Search for the cell housing the specified text and yield its (x, y) center coordinate. 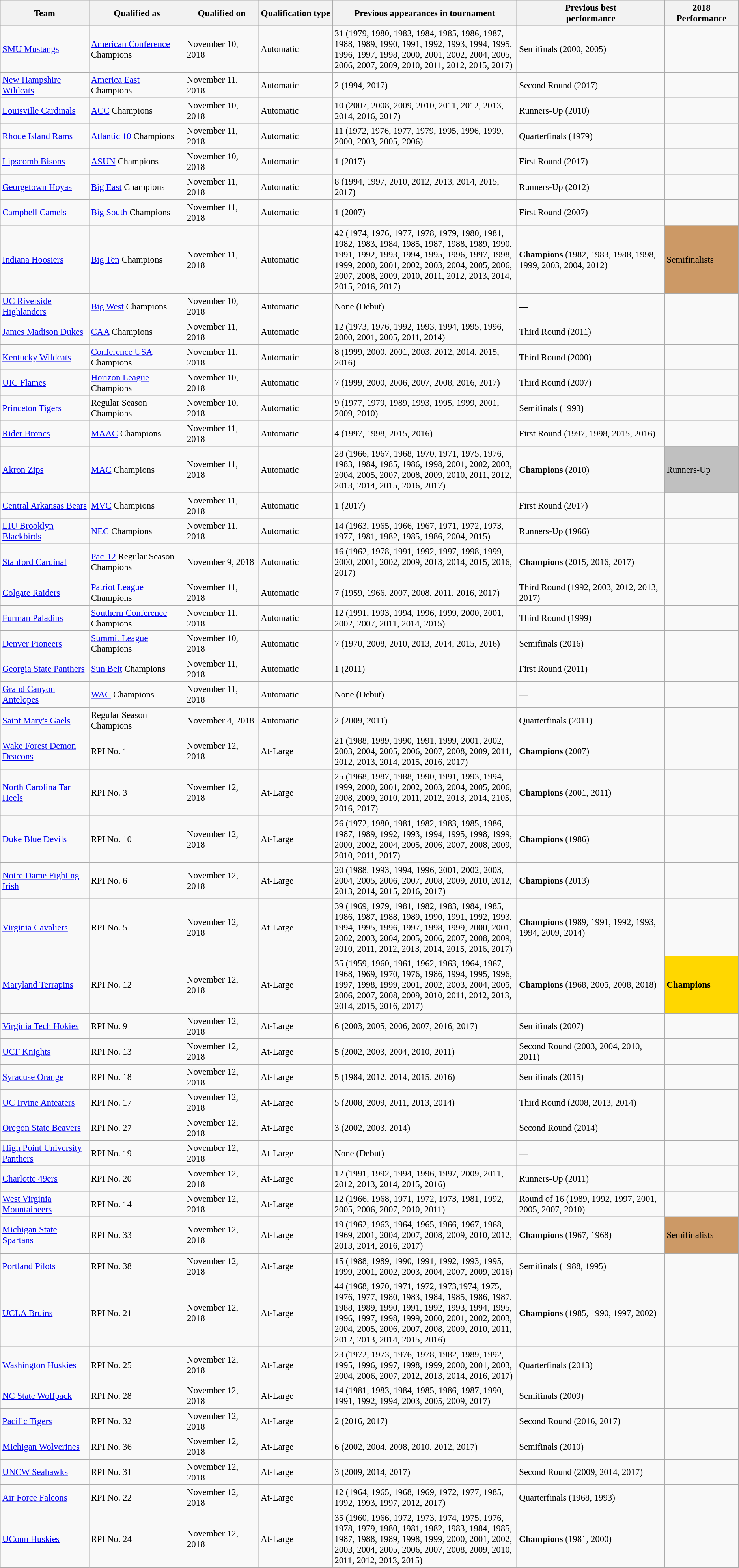
7 (1970, 2008, 2010, 2013, 2014, 2015, 2016) (425, 643)
Round of 16 (1989, 1992, 1997, 2001, 2005, 2007, 2010) (591, 1204)
LIU Brooklyn Blackbirds (45, 531)
12 (1966, 1968, 1971, 1972, 1973, 1981, 1992, 2005, 2006, 2007, 2010, 2011) (425, 1204)
Champions (2013) (591, 881)
Champions (1989, 1991, 1992, 1993, 1994, 2009, 2014) (591, 927)
Big West Champions (136, 306)
Runners-Up (2011) (591, 1179)
Third Round (2011) (591, 332)
RPI No. 24 (136, 1539)
Previous appearances in tournament (425, 13)
Quarterfinals (1968, 1993) (591, 1497)
Runners-Up (2012) (591, 187)
ASUN Champions (136, 162)
Virginia Cavaliers (45, 927)
7 (1959, 1966, 2007, 2008, 2011, 2016, 2017) (425, 593)
Semifinals (2007) (591, 1026)
3 (2002, 2003, 2014) (425, 1128)
RPI No. 18 (136, 1077)
West Virginia Mountaineers (45, 1204)
Semifinals (2000, 2005) (591, 50)
RPI No. 17 (136, 1102)
RPI No. 25 (136, 1365)
14 (1981, 1983, 1984, 1985, 1986, 1987, 1990, 1991, 1992, 1994, 2003, 2005, 2009, 2017) (425, 1396)
Charlotte 49ers (45, 1179)
20 (1988, 1993, 1994, 1996, 2001, 2002, 2003, 2004, 2005, 2006, 2007, 2008, 2009, 2010, 2012, 2013, 2014, 2015, 2016, 2017) (425, 881)
WAC Champions (136, 695)
Third Round (2000) (591, 357)
Kentucky Wildcats (45, 357)
2 (1994, 2017) (425, 85)
Big South Champions (136, 213)
2 (2016, 2017) (425, 1421)
RPI No. 12 (136, 985)
RPI No. 22 (136, 1497)
Third Round (2008, 2013, 2014) (591, 1102)
UC Irvine Anteaters (45, 1102)
ACC Champions (136, 111)
CAA Champions (136, 332)
Princeton Tigers (45, 408)
Syracuse Orange (45, 1077)
Third Round (1999) (591, 618)
RPI No. 36 (136, 1447)
Quarterfinals (1979) (591, 136)
America East Champions (136, 85)
Horizon League Champions (136, 382)
5 (2008, 2009, 2011, 2013, 2014) (425, 1102)
Second Round (2003, 2004, 2010, 2011) (591, 1052)
RPI No. 27 (136, 1128)
RPI No. 32 (136, 1421)
American Conference Champions (136, 50)
MAC Champions (136, 470)
Wake Forest Demon Deacons (45, 751)
11 (1972, 1976, 1977, 1979, 1995, 1996, 1999, 2000, 2003, 2005, 2006) (425, 136)
UCLA Bruins (45, 1313)
Champions (2015, 2016, 2017) (591, 562)
RPI No. 9 (136, 1026)
Champions (2001, 2011) (591, 792)
12 (1964, 1965, 1968, 1969, 1972, 1977, 1985, 1992, 1993, 1997, 2012, 2017) (425, 1497)
Furman Paladins (45, 618)
Denver Pioneers (45, 643)
Portland Pilots (45, 1266)
Air Force Falcons (45, 1497)
Previous bestperformance (591, 13)
Team (45, 13)
Lipscomb Bisons (45, 162)
9 (1977, 1979, 1989, 1993, 1995, 1999, 2001, 2009, 2010) (425, 408)
Second Round (2016, 2017) (591, 1421)
Runners-Up (701, 470)
UC Riverside Highlanders (45, 306)
Pacific Tigers (45, 1421)
High Point University Panthers (45, 1154)
RPI No. 19 (136, 1154)
Semifinals (2009) (591, 1396)
Champions (1982, 1983, 1988, 1998, 1999, 2003, 2004, 2012) (591, 259)
Third Round (2007) (591, 382)
1 (2011) (425, 669)
Semifinals (2015) (591, 1077)
Champions (701, 985)
First Round (1997, 1998, 2015, 2016) (591, 434)
15 (1988, 1989, 1990, 1991, 1992, 1993, 1995, 1999, 2001, 2002, 2003, 2004, 2007, 2009, 2016) (425, 1266)
Qualified as (136, 13)
Champions (1967, 1968) (591, 1235)
Runners-Up (2010) (591, 111)
Third Round (1992, 2003, 2012, 2013, 2017) (591, 593)
Champions (1985, 1990, 1997, 2002) (591, 1313)
RPI No. 20 (136, 1179)
Southern Conference Champions (136, 618)
RPI No. 14 (136, 1204)
RPI No. 5 (136, 927)
Quarterfinals (2013) (591, 1365)
RPI No. 21 (136, 1313)
19 (1962, 1963, 1964, 1965, 1966, 1967, 1968, 1969, 2001, 2004, 2007, 2008, 2009, 2010, 2012, 2013, 2014, 2016, 2017) (425, 1235)
First Round (2011) (591, 669)
RPI No. 3 (136, 792)
6 (2002, 2004, 2008, 2010, 2012, 2017) (425, 1447)
Semifinals (1988, 1995) (591, 1266)
16 (1962, 1978, 1991, 1992, 1997, 1998, 1999, 2000, 2001, 2002, 2009, 2013, 2014, 2015, 2016, 2017) (425, 562)
7 (1999, 2000, 2006, 2007, 2008, 2016, 2017) (425, 382)
November 4, 2018 (222, 720)
Second Round (2014) (591, 1128)
UNCW Seahawks (45, 1472)
MVC Champions (136, 505)
Rhode Island Rams (45, 136)
Colgate Raiders (45, 593)
12 (1991, 1993, 1994, 1996, 1999, 2000, 2001, 2002, 2007, 2011, 2014, 2015) (425, 618)
Patriot League Champions (136, 593)
Qualified on (222, 13)
Quarterfinals (2011) (591, 720)
Semifinals (2016) (591, 643)
Michigan State Spartans (45, 1235)
Rider Broncs (45, 434)
Second Round (2009, 2014, 2017) (591, 1472)
2018 Performance (701, 13)
UConn Huskies (45, 1539)
North Carolina Tar Heels (45, 792)
3 (2009, 2014, 2017) (425, 1472)
Sun Belt Champions (136, 669)
Champions (2010) (591, 470)
Pac-12 Regular Season Champions (136, 562)
NC State Wolfpack (45, 1396)
8 (1999, 2000, 2001, 2003, 2012, 2014, 2015, 2016) (425, 357)
5 (1984, 2012, 2014, 2015, 2016) (425, 1077)
Grand Canyon Antelopes (45, 695)
1 (2007) (425, 213)
12 (1973, 1976, 1992, 1993, 1994, 1995, 1996, 2000, 2001, 2005, 2011, 2014) (425, 332)
Semifinals (1993) (591, 408)
Campbell Camels (45, 213)
8 (1994, 1997, 2010, 2012, 2013, 2014, 2015, 2017) (425, 187)
RPI No. 1 (136, 751)
New Hampshire Wildcats (45, 85)
Virginia Tech Hokies (45, 1026)
RPI No. 6 (136, 881)
Atlantic 10 Champions (136, 136)
UIC Flames (45, 382)
Oregon State Beavers (45, 1128)
Stanford Cardinal (45, 562)
Georgia State Panthers (45, 669)
Indiana Hoosiers (45, 259)
12 (1991, 1992, 1994, 1996, 1997, 2009, 2011, 2012, 2013, 2014, 2015, 2016) (425, 1179)
Semifinals (2010) (591, 1447)
MAAC Champions (136, 434)
4 (1997, 1998, 2015, 2016) (425, 434)
RPI No. 31 (136, 1472)
Michigan Wolverines (45, 1447)
SMU Mustangs (45, 50)
Akron Zips (45, 470)
RPI No. 28 (136, 1396)
Big Ten Champions (136, 259)
November 9, 2018 (222, 562)
10 (2007, 2008, 2009, 2010, 2011, 2012, 2013, 2014, 2016, 2017) (425, 111)
Champions (1986) (591, 839)
NEC Champions (136, 531)
First Round (2007) (591, 213)
Washington Huskies (45, 1365)
Louisville Cardinals (45, 111)
21 (1988, 1989, 1990, 1991, 1999, 2001, 2002, 2003, 2004, 2005, 2006, 2007, 2008, 2009, 2011, 2012, 2013, 2014, 2015, 2016, 2017) (425, 751)
23 (1972, 1973, 1976, 1978, 1982, 1989, 1992, 1995, 1996, 1997, 1998, 1999, 2000, 2001, 2003, 2004, 2006, 2007, 2012, 2013, 2014, 2016, 2017) (425, 1365)
Big East Champions (136, 187)
2 (2009, 2011) (425, 720)
Central Arkansas Bears (45, 505)
Runners-Up (1966) (591, 531)
RPI No. 38 (136, 1266)
Summit League Champions (136, 643)
Conference USA Champions (136, 357)
UCF Knights (45, 1052)
Duke Blue Devils (45, 839)
Maryland Terrapins (45, 985)
Champions (2007) (591, 751)
Second Round (2017) (591, 85)
Champions (1968, 2005, 2008, 2018) (591, 985)
Champions (1981, 2000) (591, 1539)
Notre Dame Fighting Irish (45, 881)
6 (2003, 2005, 2006, 2007, 2016, 2017) (425, 1026)
5 (2002, 2003, 2004, 2010, 2011) (425, 1052)
RPI No. 13 (136, 1052)
14 (1963, 1965, 1966, 1967, 1971, 1972, 1973, 1977, 1981, 1982, 1985, 1986, 2004, 2015) (425, 531)
Qualification type (296, 13)
James Madison Dukes (45, 332)
RPI No. 10 (136, 839)
Saint Mary's Gaels (45, 720)
RPI No. 33 (136, 1235)
Georgetown Hoyas (45, 187)
